Locate the cell with the specified text and output its (X, Y) center coordinate. 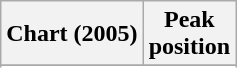
Chart (2005) (72, 34)
Peakposition (189, 34)
